Provide the (X, Y) coordinate of the cell's center where the given text is located.  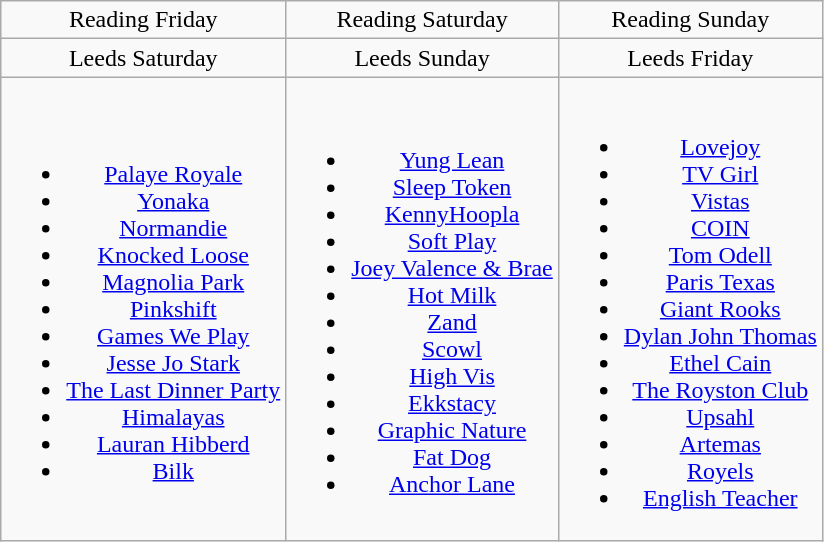
Reading Saturday (422, 20)
Yung LeanSleep TokenKennyHooplaSoft PlayJoey Valence & BraeHot MilkZandScowlHigh VisEkkstacyGraphic NatureFat DogAnchor Lane (422, 309)
Leeds Friday (690, 58)
Leeds Sunday (422, 58)
Reading Friday (144, 20)
LovejoyTV GirlVistasCOINTom OdellParis TexasGiant RooksDylan John ThomasEthel CainThe Royston ClubUpsahlArtemasRoyelsEnglish Teacher (690, 309)
Leeds Saturday (144, 58)
Palaye RoyaleYonakaNormandieKnocked LooseMagnolia ParkPinkshiftGames We PlayJesse Jo StarkThe Last Dinner PartyHimalayasLauran HibberdBilk (144, 309)
Reading Sunday (690, 20)
